Scan for the cell matching the given text and deliver its [x, y] coordinate at center. 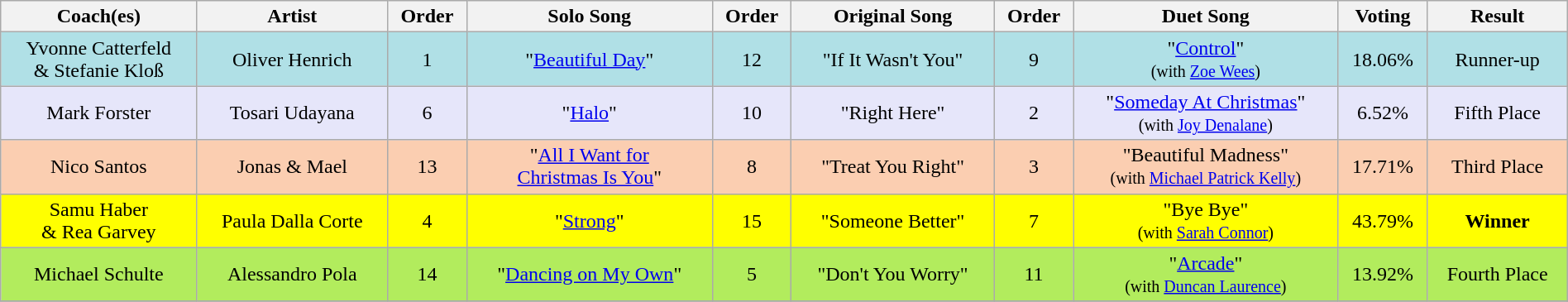
Voting [1383, 17]
Duet Song [1206, 17]
13.92% [1383, 275]
"Someone Better" [893, 220]
"Right Here" [893, 113]
10 [751, 113]
14 [427, 275]
"Halo" [589, 113]
"Beautiful Day" [589, 60]
"Treat You Right" [893, 167]
1 [427, 60]
8 [751, 167]
43.79% [1383, 220]
Alessandro Pola [293, 275]
Runner-up [1497, 60]
"All I Want for Christmas Is You" [589, 167]
"Arcade"(with Duncan Laurence) [1206, 275]
Michael Schulte [99, 275]
Coach(es) [99, 17]
6.52% [1383, 113]
Original Song [893, 17]
11 [1034, 275]
Jonas & Mael [293, 167]
Fifth Place [1497, 113]
"If It Wasn't You" [893, 60]
Artist [293, 17]
12 [751, 60]
"Don't You Worry" [893, 275]
"Strong" [589, 220]
Tosari Udayana [293, 113]
13 [427, 167]
9 [1034, 60]
2 [1034, 113]
7 [1034, 220]
"Someday At Christmas"(with Joy Denalane) [1206, 113]
Result [1497, 17]
Oliver Henrich [293, 60]
"Control"(with Zoe Wees) [1206, 60]
3 [1034, 167]
Solo Song [589, 17]
15 [751, 220]
Fourth Place [1497, 275]
4 [427, 220]
Samu Haber & Rea Garvey [99, 220]
Paula Dalla Corte [293, 220]
"Dancing on My Own" [589, 275]
Yvonne Catterfeld & Stefanie Kloß [99, 60]
Mark Forster [99, 113]
17.71% [1383, 167]
"Bye Bye"(with Sarah Connor) [1206, 220]
"Beautiful Madness"(with Michael Patrick Kelly) [1206, 167]
Third Place [1497, 167]
5 [751, 275]
Nico Santos [99, 167]
Winner [1497, 220]
6 [427, 113]
18.06% [1383, 60]
